From the cell containing the given text, extract its center point as [x, y] coordinate. 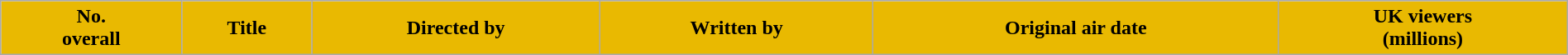
Title [246, 28]
Original air date [1076, 28]
UK viewers(millions) [1423, 28]
Directed by [456, 28]
No.overall [91, 28]
Written by [736, 28]
